Provide the (X, Y) coordinate of the cell's center where the given text is located.  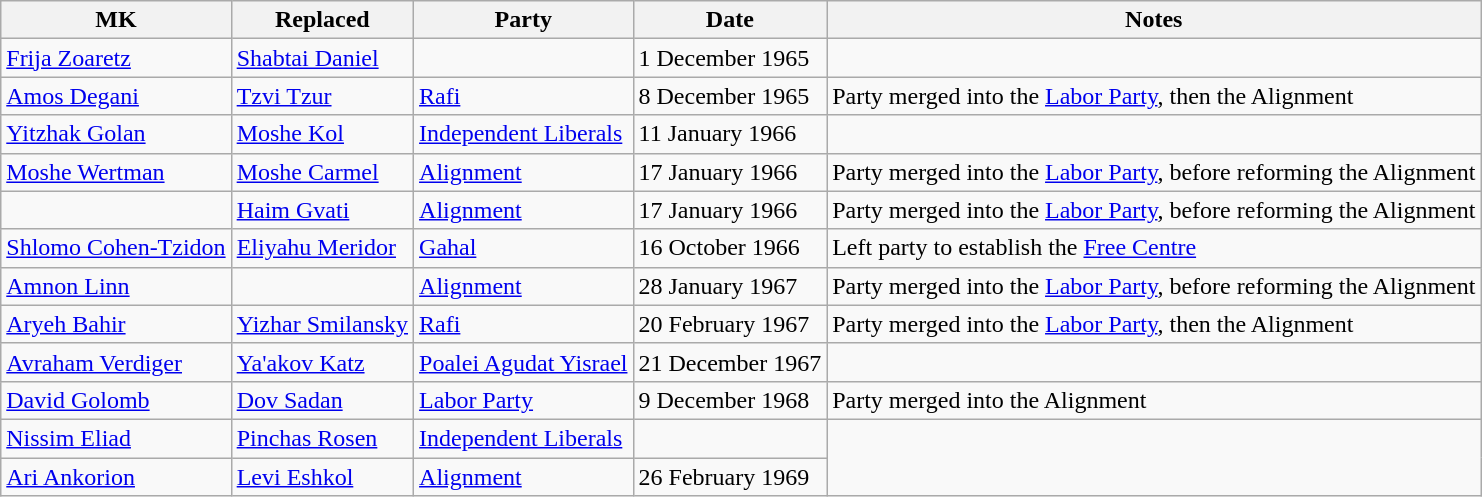
Amnon Linn (116, 286)
Levi Eshkol (322, 477)
MK (116, 20)
Moshe Wertman (116, 172)
Labor Party (524, 400)
Aryeh Bahir (116, 324)
1 December 1965 (730, 58)
Avraham Verdiger (116, 362)
Tzvi Tzur (322, 96)
Yizhar Smilansky (322, 324)
Ari Ankorion (116, 477)
21 December 1967 (730, 362)
Moshe Carmel (322, 172)
Ya'akov Katz (322, 362)
David Golomb (116, 400)
Pinchas Rosen (322, 438)
8 December 1965 (730, 96)
Moshe Kol (322, 134)
Yitzhak Golan (116, 134)
Poalei Agudat Yisrael (524, 362)
Shabtai Daniel (322, 58)
Haim Gvati (322, 210)
Date (730, 20)
Nissim Eliad (116, 438)
16 October 1966 (730, 248)
Dov Sadan (322, 400)
Notes (1154, 20)
11 January 1966 (730, 134)
Replaced (322, 20)
Gahal (524, 248)
Left party to establish the Free Centre (1154, 248)
Party merged into the Alignment (1154, 400)
Frija Zoaretz (116, 58)
Party (524, 20)
28 January 1967 (730, 286)
Shlomo Cohen-Tzidon (116, 248)
Eliyahu Meridor (322, 248)
Amos Degani (116, 96)
20 February 1967 (730, 324)
26 February 1969 (730, 477)
9 December 1968 (730, 400)
